Output the [x, y] coordinate of the center of the cell containing the given text.  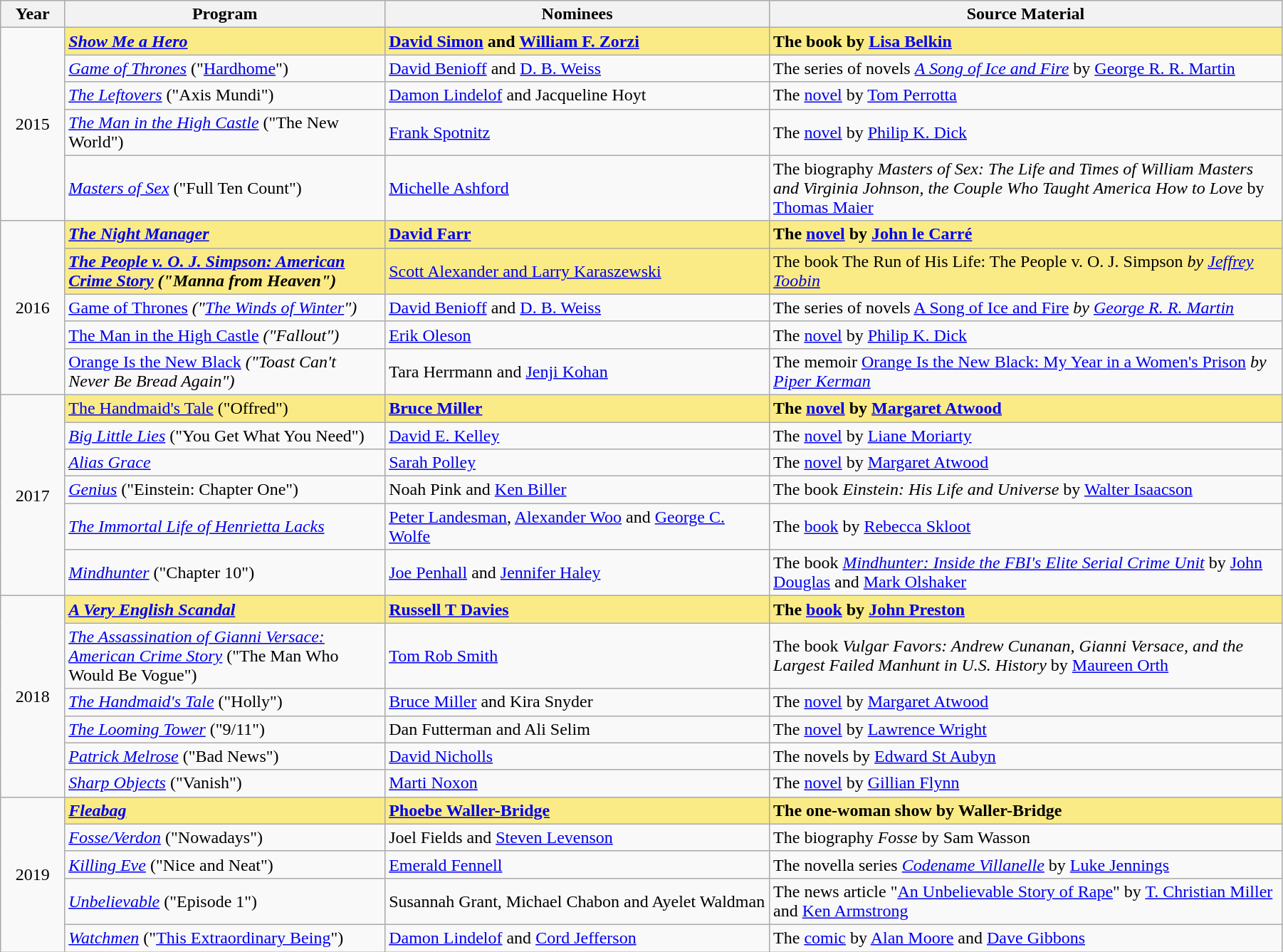
Scott Alexander and Larry Karaszewski [577, 271]
David Farr [577, 234]
David Simon and William F. Zorzi [577, 41]
Damon Lindelof and Jacqueline Hoyt [577, 95]
Emerald Fennell [577, 864]
Sharp Objects ("Vanish") [225, 783]
Damon Lindelof and Cord Jefferson [577, 938]
The book by John Preston [1026, 610]
Frank Spotnitz [577, 132]
2015 [33, 124]
The novel by Gillian Flynn [1026, 783]
The Immortal Life of Henrietta Lacks [225, 527]
Alias Grace [225, 463]
Dan Futterman and Ali Selim [577, 729]
Peter Landesman, Alexander Woo and George C. Wolfe [577, 527]
The one-woman show by Waller-Bridge [1026, 810]
The book by Lisa Belkin [1026, 41]
Tara Herrmann and Jenji Kohan [577, 372]
The book The Run of His Life: The People v. O. J. Simpson by Jeffrey Toobin [1026, 271]
The novel by John le Carré [1026, 234]
The memoir Orange Is the New Black: My Year in a Women's Prison by Piper Kerman [1026, 372]
Tom Rob Smith [577, 656]
The book Einstein: His Life and Universe by Walter Isaacson [1026, 490]
The comic by Alan Moore and Dave Gibbons [1026, 938]
Fleabag [225, 810]
The novella series Codename Villanelle by Luke Jennings [1026, 864]
Big Little Lies ("You Get What You Need") [225, 435]
Mindhunter ("Chapter 10") [225, 572]
Source Material [1026, 14]
Show Me a Hero [225, 41]
Game of Thrones ("The Winds of Winter") [225, 308]
Watchmen ("This Extraordinary Being") [225, 938]
Orange Is the New Black ("Toast Can't Never Be Bread Again") [225, 372]
2017 [33, 495]
2019 [33, 874]
The People v. O. J. Simpson: American Crime Story ("Manna from Heaven") [225, 271]
Russell T Davies [577, 610]
Michelle Ashford [577, 188]
The Night Manager [225, 234]
The book Mindhunter: Inside the FBI's Elite Serial Crime Unit by John Douglas and Mark Olshaker [1026, 572]
The book by Rebecca Skloot [1026, 527]
David Nicholls [577, 756]
The Looming Tower ("9/11") [225, 729]
Phoebe Waller-Bridge [577, 810]
Bruce Miller and Kira Snyder [577, 702]
A Very English Scandal [225, 610]
Marti Noxon [577, 783]
Killing Eve ("Nice and Neat") [225, 864]
Sarah Polley [577, 463]
The novel by Lawrence Wright [1026, 729]
2018 [33, 696]
The novel by Tom Perrotta [1026, 95]
The Handmaid's Tale ("Offred") [225, 408]
The Assassination of Gianni Versace: American Crime Story ("The Man Who Would Be Vogue") [225, 656]
The biography Masters of Sex: The Life and Times of William Masters and Virginia Johnson, the Couple Who Taught America How to Love by Thomas Maier [1026, 188]
The novels by Edward St Aubyn [1026, 756]
Nominees [577, 14]
Fosse/Verdon ("Nowadays") [225, 837]
The biography Fosse by Sam Wasson [1026, 837]
Joe Penhall and Jennifer Haley [577, 572]
Susannah Grant, Michael Chabon and Ayelet Waldman [577, 901]
The Man in the High Castle ("Fallout") [225, 335]
The Handmaid's Tale ("Holly") [225, 702]
Erik Oleson [577, 335]
The news article "An Unbelievable Story of Rape" by T. Christian Miller and Ken Armstrong [1026, 901]
Joel Fields and Steven Levenson [577, 837]
The Man in the High Castle ("The New World") [225, 132]
David E. Kelley [577, 435]
Unbelievable ("Episode 1") [225, 901]
Genius ("Einstein: Chapter One") [225, 490]
Year [33, 14]
Masters of Sex ("Full Ten Count") [225, 188]
The Leftovers ("Axis Mundi") [225, 95]
Program [225, 14]
The book Vulgar Favors: Andrew Cunanan, Gianni Versace, and the Largest Failed Manhunt in U.S. History by Maureen Orth [1026, 656]
The novel by Liane Moriarty [1026, 435]
Bruce Miller [577, 408]
Noah Pink and Ken Biller [577, 490]
Game of Thrones ("Hardhome") [225, 68]
2016 [33, 308]
Patrick Melrose ("Bad News") [225, 756]
